Pinpoint the cell where the given text exists, returning its [X, Y] midpoint coordinate. 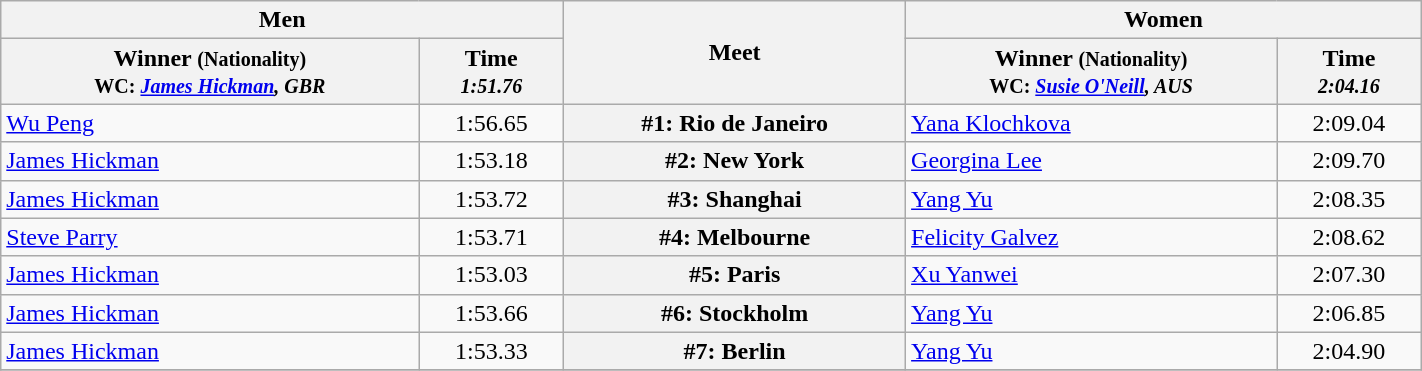
Meet [735, 52]
Women [1164, 20]
2:07.30 [1350, 275]
#5: Paris [735, 275]
2:04.90 [1350, 351]
1:53.33 [492, 351]
#4: Melbourne [735, 237]
#7: Berlin [735, 351]
1:56.65 [492, 123]
Xu Yanwei [1092, 275]
Felicity Galvez [1092, 237]
#3: Shanghai [735, 199]
#2: New York [735, 161]
#1: Rio de Janeiro [735, 123]
Men [282, 20]
1:53.72 [492, 199]
#6: Stockholm [735, 313]
2:08.62 [1350, 237]
Wu Peng [210, 123]
Winner (Nationality) WC: Susie O'Neill, AUS [1092, 72]
Steve Parry [210, 237]
Time 2:04.16 [1350, 72]
2:06.85 [1350, 313]
2:09.70 [1350, 161]
1:53.03 [492, 275]
Yana Klochkova [1092, 123]
Time 1:51.76 [492, 72]
2:08.35 [1350, 199]
1:53.18 [492, 161]
Winner (Nationality) WC: James Hickman, GBR [210, 72]
Georgina Lee [1092, 161]
1:53.71 [492, 237]
1:53.66 [492, 313]
2:09.04 [1350, 123]
